From the cell containing the given text, extract its center point as (x, y) coordinate. 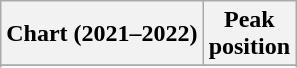
Peakposition (249, 34)
Chart (2021–2022) (102, 34)
